Identify which cell holds the provided text, then report its [x, y] central coordinate. 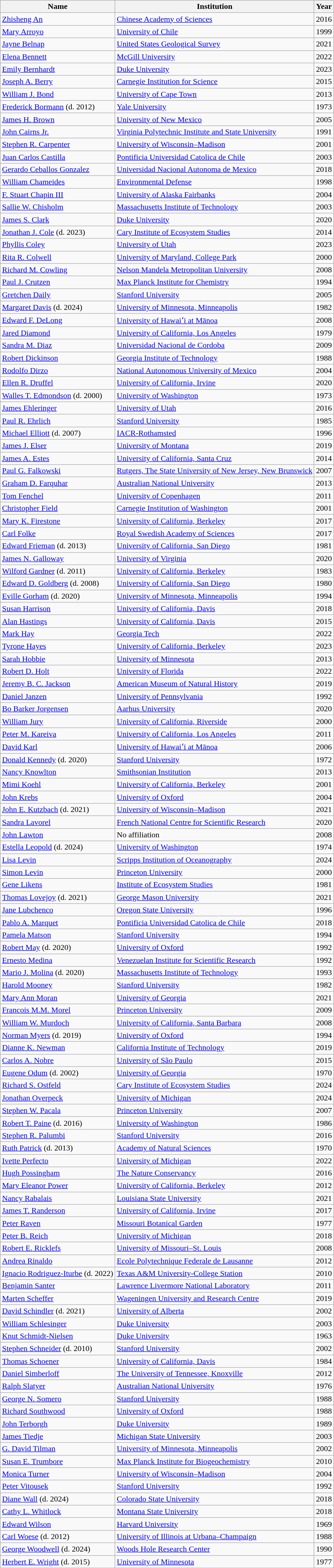
Stephen Schneider (d. 2010) [58, 1348]
John Krebs [58, 797]
Sandra M. Diaz [58, 345]
Sarah Hobbie [58, 659]
Oregon State University [215, 910]
Sandra Lavorel [58, 822]
Yale University [215, 107]
Walles T. Edmondson (d. 2000) [58, 395]
Pablo A. Marquet [58, 922]
Gene Likens [58, 885]
Pamela Matson [58, 935]
Monica Turner [58, 1474]
Daniel Janzen [58, 696]
Peter M. Kareiva [58, 734]
Diane Wall (d. 2024) [58, 1499]
University of Virginia [215, 558]
Ralph Slatyer [58, 1386]
Simon Levin [58, 872]
Universidad Nacional de Cordoba [215, 345]
1974 [324, 847]
Robert Dickinson [58, 358]
Cathy L. Whitlock [58, 1511]
University of Copenhagen [215, 496]
1990 [324, 1549]
Tyrone Hayes [58, 646]
Benjamin Santer [58, 1286]
Gerardo Ceballos Gonzalez [58, 170]
Stephen W. Pacala [58, 1110]
Ecole Polytechnique Federale de Lausanne [215, 1261]
1991 [324, 132]
James J. Elser [58, 446]
Jonathan Overpeck [58, 1098]
John Lawton [58, 835]
Edward Frieman (d. 2013) [58, 546]
Mary Eleanor Power [58, 1186]
Andrea Rinaldo [58, 1261]
Universidad Nacional Autonoma de Mexico [215, 170]
Estella Leopold (d. 2024) [58, 847]
Paul J. Crutzen [58, 282]
The University of Tennessee, Knoxville [215, 1374]
Carlos A. Nobre [58, 1060]
Paul R. Ehrlich [58, 420]
Harvard University [215, 1524]
Venezuelan Institute for Scientific Research [215, 960]
Daniel Simberloff [58, 1374]
Mario J. Molina (d. 2020) [58, 973]
Nelson Mandela Metropolitan University [215, 270]
Phyllis Coley [58, 245]
IACR-Rothamsted [215, 433]
Ivette Perfecto [58, 1161]
Smithsonian Institution [215, 772]
University of Alberta [215, 1311]
Nancy Rabalais [58, 1198]
William Chameides [58, 182]
Robert May (d. 2020) [58, 947]
Frederick Bormann (d. 2012) [58, 107]
1989 [324, 1424]
Scripps Institution of Oceanography [215, 860]
Chinese Academy of Sciences [215, 19]
Paul G. Falkowski [58, 471]
William Jury [58, 721]
James H. Brown [58, 119]
Donald Kennedy (d. 2020) [58, 760]
Christopher Field [58, 508]
Ruth Patrick (d. 2013) [58, 1148]
James Tiedje [58, 1436]
Jayne Belnap [58, 44]
George Woodwell (d. 2024) [58, 1549]
Graham D. Farquhar [58, 483]
Montana State University [215, 1511]
Wilford Gardner (d. 2011) [58, 571]
Jeremy B. C. Jackson [58, 684]
Lawrence Livermore National Laboratory [215, 1286]
William W. Murdoch [58, 1023]
Rutgers, The State University of New Jersey, New Brunswick [215, 471]
G. David Tilman [58, 1449]
Royal Swedish Academy of Sciences [215, 533]
Peter B. Reich [58, 1236]
National Autonomous University of Mexico [215, 370]
Woods Hole Research Center [215, 1549]
Mary Arroyo [58, 32]
Edward D. Goldberg (d. 2008) [58, 583]
Georgia Tech [215, 634]
1984 [324, 1361]
University of Alaska Fairbanks [215, 195]
Norman Myers (d. 2019) [58, 1035]
2006 [324, 747]
1963 [324, 1336]
Jonathan J. Cole (d. 2023) [58, 232]
Colorado State University [215, 1499]
Richard M. Cowling [58, 270]
Aarhus University [215, 709]
William J. Bond [58, 94]
Eville Gorham (d. 2020) [58, 596]
1986 [324, 1123]
1969 [324, 1524]
University of Cape Town [215, 94]
Herbert E. Wright (d. 2015) [58, 1562]
Jane Lubchenco [58, 910]
Name [58, 7]
John Terborgh [58, 1424]
Eugene Odum (d. 2002) [58, 1073]
Institution [215, 7]
1980 [324, 583]
James S. Clark [58, 220]
Ellen R. Druffel [58, 383]
1972 [324, 760]
Robert E. Ricklefs [58, 1248]
Francois M.M. Morel [58, 1010]
John E. Kutzbach (d. 2021) [58, 810]
John Cairns Jr. [58, 132]
1993 [324, 973]
Harold Mooney [58, 985]
University of Chile [215, 32]
University of Maryland, College Park [215, 257]
James Ehleringer [58, 408]
Rodolfo Dirzo [58, 370]
Marten Scheffer [58, 1298]
Juan Carlos Castilla [58, 157]
Margaret Davis (d. 2024) [58, 307]
Mark Hay [58, 634]
Michigan State University [215, 1436]
Emily Bernhardt [58, 69]
Jared Diamond [58, 333]
James A. Estes [58, 458]
Mary K. Firestone [58, 521]
Max Planck Institute for Chemistry [215, 282]
1979 [324, 333]
Carnegie Institution of Washington [215, 508]
1985 [324, 420]
Mimi Koehl [58, 785]
University of California, Riverside [215, 721]
1999 [324, 32]
Hugh Possingham [58, 1173]
Edward F. DeLong [58, 320]
Environmental Defense [215, 182]
Ernesto Medina [58, 960]
Gretchen Daily [58, 295]
Thomas Lovejoy (d. 2021) [58, 897]
Nancy Knowlton [58, 772]
California Institute of Technology [215, 1048]
Stephen R. Palumbi [58, 1135]
McGill University [215, 57]
Lisa Levin [58, 860]
Alan Hastings [58, 621]
University of Illinois at Urbana–Champaign [215, 1536]
Richard Southwood [58, 1411]
University of Montana [215, 446]
Missouri Botanical Garden [215, 1223]
Virginia Polytechnic Institute and State University [215, 132]
Dianne K. Newman [58, 1048]
Tom Fenchel [58, 496]
James N. Galloway [58, 558]
David Karl [58, 747]
Carnegie Institution for Science [215, 82]
Michael Elliott (d. 2007) [58, 433]
Peter Vitousek [58, 1486]
French National Centre for Scientific Research [215, 822]
Texas A&M University-College Station [215, 1273]
David Schindler (d. 2021) [58, 1311]
Institute of Ecosystem Studies [215, 885]
Georgia Institute of Technology [215, 358]
Ignacio Rodriguez-Iturbe (d. 2022) [58, 1273]
The Nature Conservancy [215, 1173]
United States Geological Survey [215, 44]
University of Florida [215, 671]
Wageningen University and Research Centre [215, 1298]
Rita R. Colwell [58, 257]
University of California, Santa Cruz [215, 458]
University of Missouri–St. Louis [215, 1248]
George N. Somero [58, 1399]
Knut Schmidt-Nielsen [58, 1336]
University of New Mexico [215, 119]
Max Planck Institute for Biogeochemistry [215, 1461]
University of São Paulo [215, 1060]
Joseph A. Berry [58, 82]
Peter Raven [58, 1223]
Susan E. Trumbore [58, 1461]
Louisiana State University [215, 1198]
Susan Harrison [58, 608]
University of Pennsylvania [215, 696]
Carl Folke [58, 533]
William Schlesinger [58, 1323]
Bo Barker Jorgensen [58, 709]
Robert D. Holt [58, 671]
Year [324, 7]
Stephen R. Carpenter [58, 144]
James T. Randerson [58, 1211]
Zhisheng An [58, 19]
Carl Woese (d. 2012) [58, 1536]
1998 [324, 182]
Richard S. Ostfeld [58, 1085]
American Museum of Natural History [215, 684]
1976 [324, 1386]
George Mason University [215, 897]
Mary Ann Moran [58, 998]
Thomas Schoener [58, 1361]
1983 [324, 571]
Sallie W. Chisholm [58, 207]
Edward Wilson [58, 1524]
Elena Bennett [58, 57]
University of California, Santa Barbara [215, 1023]
No affiliation [215, 835]
F. Stuart Chapin III [58, 195]
Academy of Natural Sciences [215, 1148]
Robert T. Paine (d. 2016) [58, 1123]
